Extract the [X, Y] coordinate from the center of the cell holding the provided text.  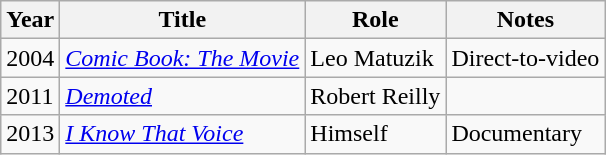
2004 [30, 58]
Role [376, 20]
Himself [376, 134]
Comic Book: The Movie [182, 58]
Leo Matuzik [376, 58]
Title [182, 20]
Demoted [182, 96]
Year [30, 20]
2013 [30, 134]
I Know That Voice [182, 134]
Robert Reilly [376, 96]
Direct-to-video [526, 58]
Notes [526, 20]
2011 [30, 96]
Documentary [526, 134]
